From the cell containing the given text, extract its center point as (X, Y) coordinate. 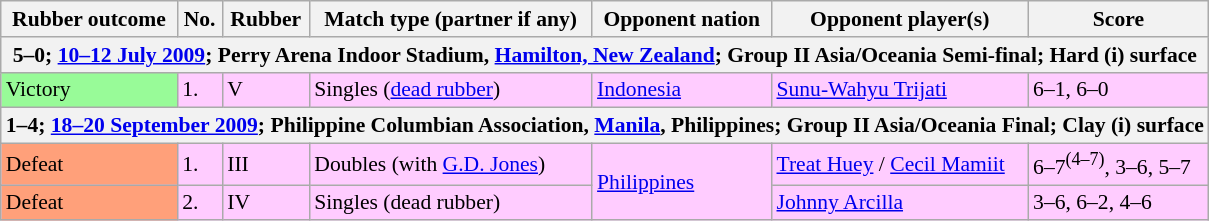
6–7(4–7), 3–6, 5–7 (1118, 164)
3–6, 6–2, 4–6 (1118, 203)
IV (266, 203)
Johnny Arcilla (900, 203)
Indonesia (682, 90)
5–0; 10–12 July 2009; Perry Arena Indoor Stadium, Hamilton, New Zealand; Group II Asia/Oceania Semi-final; Hard (i) surface (605, 55)
Score (1118, 19)
Victory (89, 90)
V (266, 90)
Opponent nation (682, 19)
III (266, 164)
6–1, 6–0 (1118, 90)
No. (200, 19)
Opponent player(s) (900, 19)
Match type (partner if any) (450, 19)
Treat Huey / Cecil Mamiit (900, 164)
Doubles (with G.D. Jones) (450, 164)
Philippines (682, 182)
Sunu-Wahyu Trijati (900, 90)
Rubber (266, 19)
Rubber outcome (89, 19)
2. (200, 203)
1–4; 18–20 September 2009; Philippine Columbian Association, Manila, Philippines; Group II Asia/Oceania Final; Clay (i) surface (605, 126)
